Identify which cell holds the provided text, then report its (x, y) central coordinate. 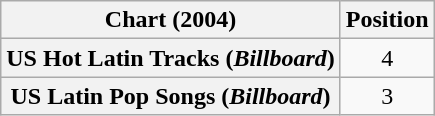
Chart (2004) (171, 20)
US Hot Latin Tracks (Billboard) (171, 58)
4 (387, 58)
3 (387, 96)
Position (387, 20)
US Latin Pop Songs (Billboard) (171, 96)
